Locate the cell with the specified text and output its (x, y) center coordinate. 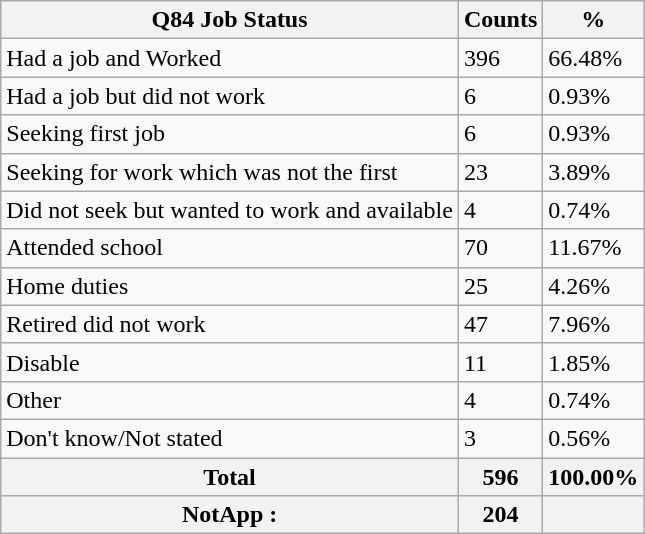
Other (230, 400)
11 (500, 362)
Attended school (230, 248)
47 (500, 324)
3.89% (594, 172)
7.96% (594, 324)
66.48% (594, 58)
23 (500, 172)
Had a job and Worked (230, 58)
Counts (500, 20)
25 (500, 286)
Q84 Job Status (230, 20)
NotApp : (230, 515)
3 (500, 438)
Seeking for work which was not the first (230, 172)
596 (500, 477)
Total (230, 477)
0.56% (594, 438)
Home duties (230, 286)
1.85% (594, 362)
396 (500, 58)
70 (500, 248)
% (594, 20)
Did not seek but wanted to work and available (230, 210)
4.26% (594, 286)
204 (500, 515)
Retired did not work (230, 324)
Seeking first job (230, 134)
Had a job but did not work (230, 96)
Don't know/Not stated (230, 438)
11.67% (594, 248)
100.00% (594, 477)
Disable (230, 362)
